Return the [X, Y] coordinate for the center point of the cell that contains the specified text.  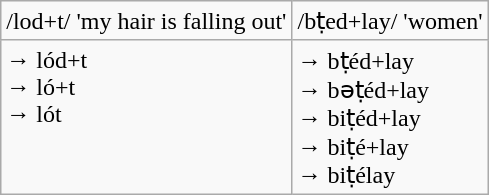
→ lód+t→ ló+t→ lót [146, 117]
→ bṭéd+lay→ bəṭéd+lay→ biṭéd+lay→ biṭé+lay→ biṭélay [390, 117]
/bṭed+lay/ 'women' [390, 21]
/lod+t/ 'my hair is falling out' [146, 21]
